Locate the cell with the specified text and output its (x, y) center coordinate. 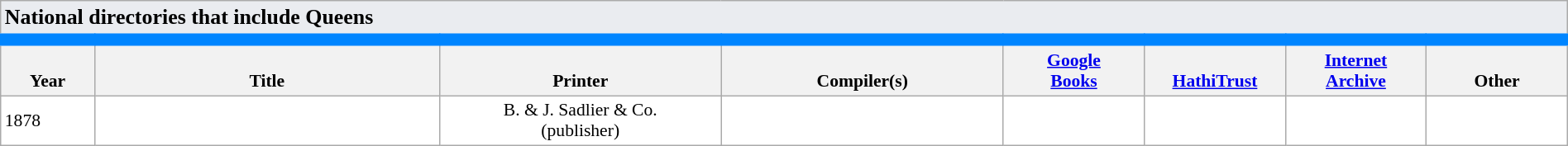
National directories that include Queens (784, 20)
B. & J. Sadlier & Co.(publisher) (581, 120)
Year (48, 68)
Other (1497, 68)
InternetArchive (1355, 68)
Printer (581, 68)
HathiTrust (1215, 68)
Title (266, 68)
Compiler(s) (862, 68)
1878 (48, 120)
GoogleBooks (1073, 68)
